Return [X, Y] of the center of cell containing provided text 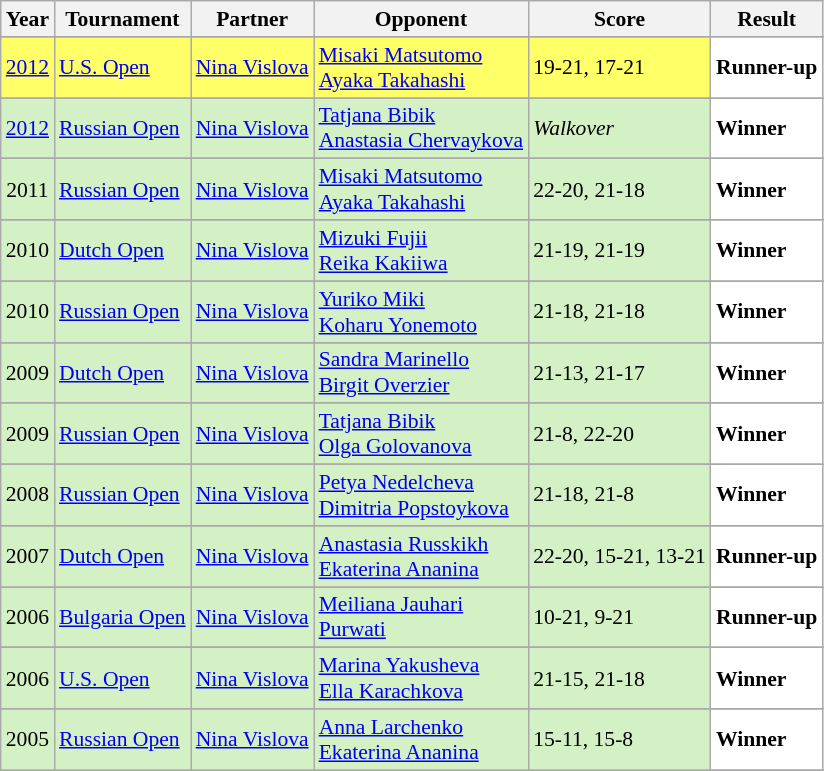
Sandra Marinello Birgit Overzier [422, 372]
15-11, 15-8 [620, 740]
Tatjana Bibik Anastasia Chervaykova [422, 128]
21-18, 21-8 [620, 496]
Marina Yakusheva Ella Karachkova [422, 678]
2011 [28, 190]
Partner [252, 19]
Result [766, 19]
19-21, 17-21 [620, 68]
21-18, 21-18 [620, 312]
22-20, 21-18 [620, 190]
Anastasia Russkikh Ekaterina Ananina [422, 556]
22-20, 15-21, 13-21 [620, 556]
21-8, 22-20 [620, 434]
Walkover [620, 128]
21-13, 21-17 [620, 372]
10-21, 9-21 [620, 618]
2007 [28, 556]
Tatjana Bibik Olga Golovanova [422, 434]
Opponent [422, 19]
Mizuki Fujii Reika Kakiiwa [422, 250]
Tournament [122, 19]
2005 [28, 740]
Petya Nedelcheva Dimitria Popstoykova [422, 496]
Anna Larchenko Ekaterina Ananina [422, 740]
Yuriko Miki Koharu Yonemoto [422, 312]
Year [28, 19]
2008 [28, 496]
Meiliana Jauhari Purwati [422, 618]
Score [620, 19]
21-15, 21-18 [620, 678]
Bulgaria Open [122, 618]
21-19, 21-19 [620, 250]
